Scan for the cell matching the given text and deliver its (x, y) coordinate at center. 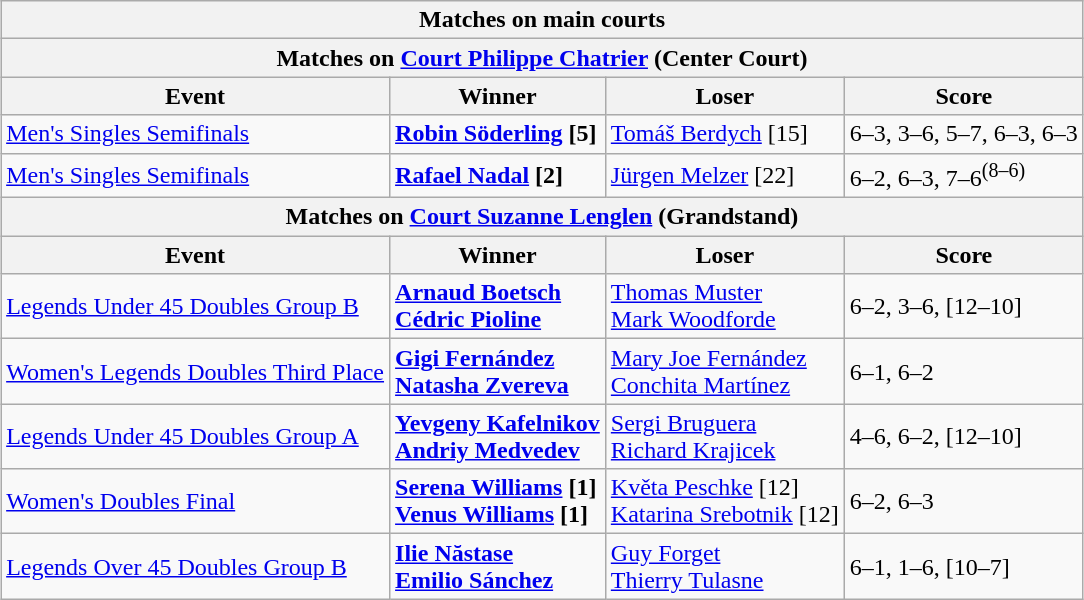
Ilie Năstase Emilio Sánchez (498, 566)
Arnaud Boetsch Cédric Pioline (498, 306)
6–3, 3–6, 5–7, 6–3, 6–3 (964, 134)
6–2, 6–3 (964, 502)
4–6, 6–2, [12–10] (964, 436)
Sergi Bruguera Richard Krajicek (724, 436)
6–2, 6–3, 7–6(8–6) (964, 176)
Rafael Nadal [2] (498, 176)
Women's Doubles Final (196, 502)
Matches on main courts (542, 20)
Robin Söderling [5] (498, 134)
Legends Under 45 Doubles Group A (196, 436)
Květa Peschke [12] Katarina Srebotnik [12] (724, 502)
Jürgen Melzer [22] (724, 176)
Matches on Court Suzanne Lenglen (Grandstand) (542, 217)
6–1, 1–6, [10–7] (964, 566)
Gigi Fernández Natasha Zvereva (498, 372)
Legends Over 45 Doubles Group B (196, 566)
Yevgeny Kafelnikov Andriy Medvedev (498, 436)
Mary Joe Fernández Conchita Martínez (724, 372)
Guy Forget Thierry Tulasne (724, 566)
Women's Legends Doubles Third Place (196, 372)
Matches on Court Philippe Chatrier (Center Court) (542, 58)
Thomas Muster Mark Woodforde (724, 306)
Tomáš Berdych [15] (724, 134)
Legends Under 45 Doubles Group B (196, 306)
Serena Williams [1] Venus Williams [1] (498, 502)
6–2, 3–6, [12–10] (964, 306)
6–1, 6–2 (964, 372)
